Provide the [X, Y] coordinate of the cell's center where the given text is located.  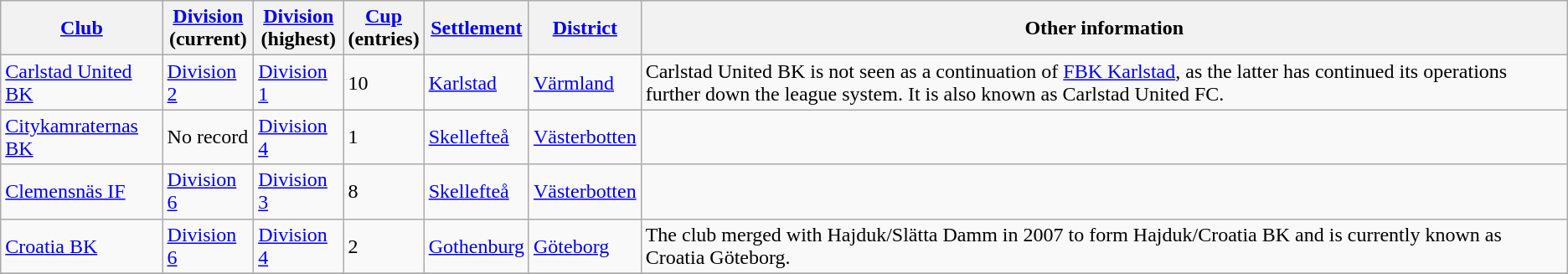
Karlstad [476, 82]
10 [384, 82]
District [585, 28]
Göteborg [585, 246]
Carlstad United BK [82, 82]
1 [384, 137]
The club merged with Hajduk/Slätta Damm in 2007 to form Hajduk/Croatia BK and is currently known as Croatia Göteborg. [1104, 246]
Croatia BK [82, 246]
Clemensnäs IF [82, 191]
Gothenburg [476, 246]
Cup (entries) [384, 28]
Division (current) [208, 28]
8 [384, 191]
Division 1 [298, 82]
Other information [1104, 28]
Citykamraternas BK [82, 137]
2 [384, 246]
No record [208, 137]
Club [82, 28]
Division (highest) [298, 28]
Division 2 [208, 82]
Division 3 [298, 191]
Värmland [585, 82]
Settlement [476, 28]
